Return [x, y] of the center of cell containing provided text 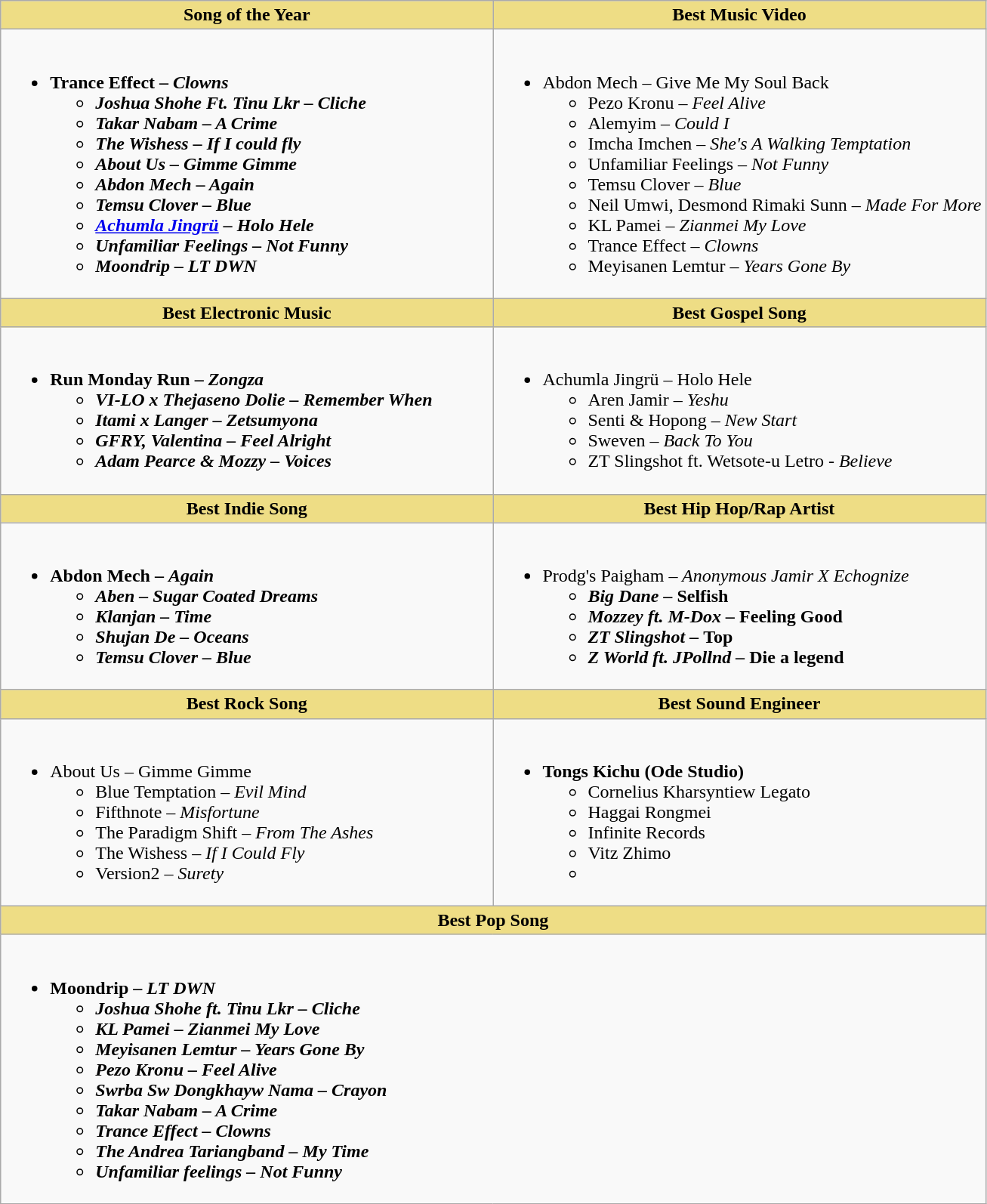
Prodg's Paigham – Anonymous Jamir X EchognizeBig Dane – SelfishMozzey ft. M-Dox – Feeling GoodZT Slingshot – TopZ World ft. JPollnd – Die a legend [739, 606]
Best Rock Song [247, 704]
Run Monday Run – ZongzaVI-LO x Thejaseno Dolie – Remember WhenItami x Langer – ZetsumyonaGFRY, Valentina – Feel AlrightAdam Pearce & Mozzy – Voices [247, 411]
Best Hip Hop/Rap Artist [739, 508]
Best Indie Song [247, 508]
Abdon Mech – AgainAben – Sugar Coated DreamsKlanjan – TimeShujan De – OceansTemsu Clover – Blue [247, 606]
Best Electronic Music [247, 313]
Tongs Kichu (Ode Studio)Cornelius Kharsyntiew LegatoHaggai RongmeiInfinite RecordsVitz Zhimo [739, 812]
Best Gospel Song [739, 313]
Best Music Video [739, 15]
Achumla Jingrü – Holo HeleAren Jamir – YeshuSenti & Hopong – New StartSweven – Back To YouZT Slingshot ft. Wetsote-u Letro - Believe [739, 411]
Song of the Year [247, 15]
Best Sound Engineer [739, 704]
Best Pop Song [493, 920]
